Return (X, Y) of the center of cell containing provided text 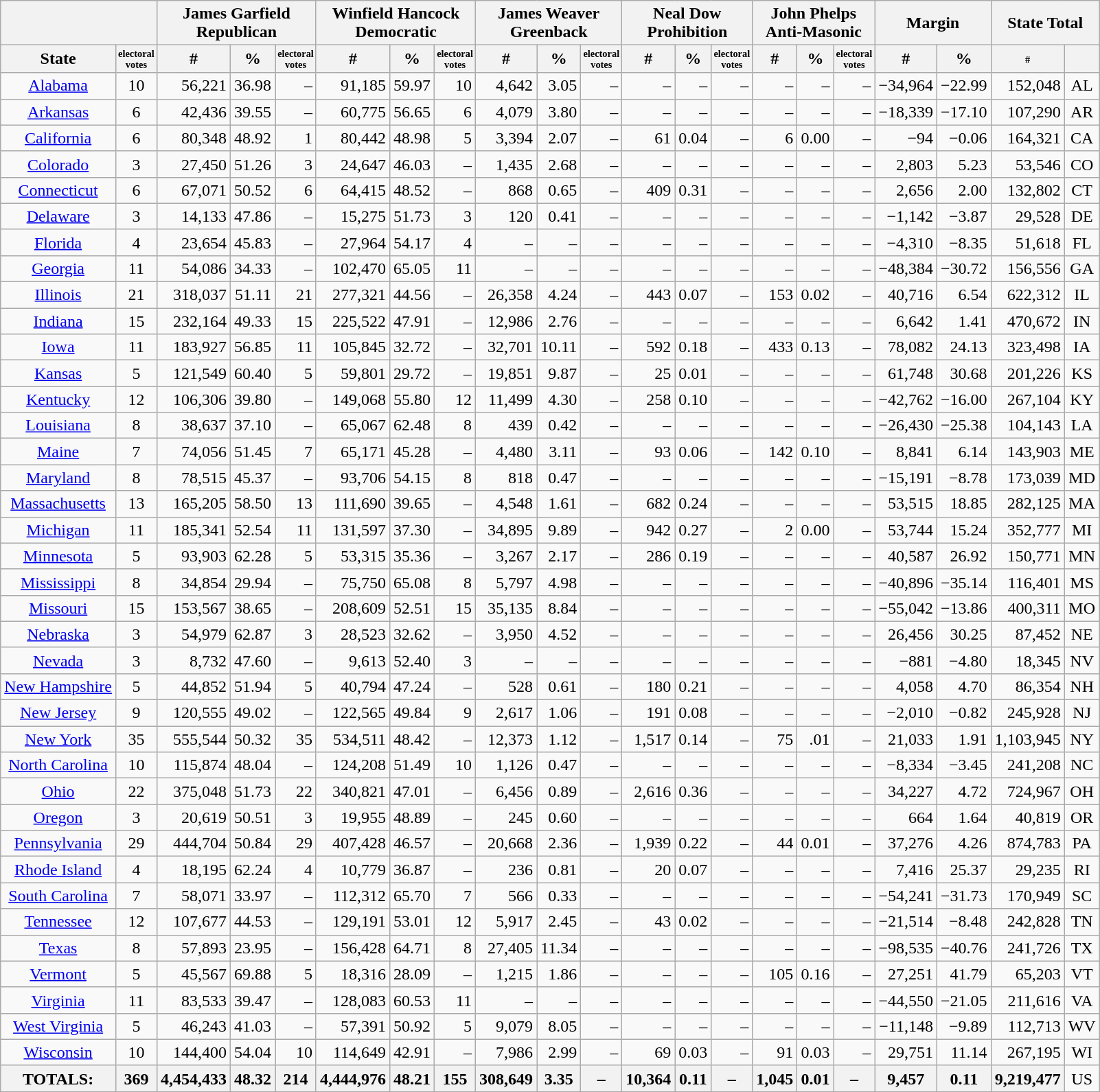
2,616 (648, 791)
NY (1082, 739)
18.85 (964, 504)
45.83 (253, 242)
GA (1082, 268)
444,704 (194, 844)
1,517 (648, 739)
54,979 (194, 634)
−40.76 (964, 948)
0.81 (559, 870)
−8,334 (906, 765)
5,797 (507, 582)
−4.80 (964, 660)
State Total (1045, 23)
26,358 (507, 295)
34,227 (906, 791)
South Carolina (58, 896)
0.16 (816, 974)
78,515 (194, 478)
1,045 (775, 1078)
48.92 (253, 138)
51.49 (412, 765)
27,964 (353, 242)
−21,514 (906, 922)
0.13 (816, 347)
170,949 (1027, 896)
KS (1082, 373)
102,470 (353, 268)
MS (1082, 582)
51,618 (1027, 242)
64.71 (412, 948)
400,311 (1027, 608)
48.98 (412, 138)
61 (648, 138)
0.60 (559, 817)
78,082 (906, 347)
87,452 (1027, 634)
Louisiana (58, 426)
164,321 (1027, 138)
20,668 (507, 844)
1,215 (507, 974)
Georgia (58, 268)
−1,142 (906, 216)
56.65 (412, 112)
John PhelpsAnti-Masonic (814, 23)
.01 (816, 739)
150,771 (1027, 556)
MO (1082, 608)
5.23 (964, 164)
IA (1082, 347)
WI (1082, 1052)
566 (507, 896)
69 (648, 1052)
−55,042 (906, 608)
44 (775, 844)
9,613 (353, 660)
54.17 (412, 242)
42.91 (412, 1052)
18,316 (353, 974)
−4,310 (906, 242)
112,713 (1027, 1026)
Kansas (58, 373)
6,456 (507, 791)
Minnesota (58, 556)
173,039 (1027, 478)
−16.00 (964, 399)
129,191 (353, 922)
43 (648, 922)
Missouri (58, 608)
282,125 (1027, 504)
369 (136, 1078)
47.91 (412, 321)
2 (775, 530)
40,587 (906, 556)
1.06 (559, 713)
15.24 (964, 530)
211,616 (1027, 1000)
60,775 (353, 112)
37,276 (906, 844)
49.84 (412, 713)
New York (58, 739)
3,394 (507, 138)
29,235 (1027, 870)
40,794 (353, 686)
75,750 (353, 582)
50.52 (253, 190)
64,415 (353, 190)
29,751 (906, 1052)
241,208 (1027, 765)
−42,762 (906, 399)
12,373 (507, 739)
46,243 (194, 1026)
69.88 (253, 974)
407,428 (353, 844)
104,143 (1027, 426)
60.40 (253, 373)
61,748 (906, 373)
0.19 (694, 556)
6,642 (906, 321)
50.32 (253, 739)
−54,241 (906, 896)
2.07 (559, 138)
19,955 (353, 817)
Arkansas (58, 112)
534,511 (353, 739)
4.30 (559, 399)
Illinois (58, 295)
44.53 (253, 922)
26,456 (906, 634)
26.92 (964, 556)
−98,535 (906, 948)
80,442 (353, 138)
−26,430 (906, 426)
James WeaverGreenback (549, 23)
93,706 (353, 478)
57,893 (194, 948)
4.70 (964, 686)
439 (507, 426)
6.54 (964, 295)
153,567 (194, 608)
Connecticut (58, 190)
131,597 (353, 530)
9,457 (906, 1078)
California (58, 138)
51.26 (253, 164)
724,967 (1027, 791)
53,515 (906, 504)
2,656 (906, 190)
0.42 (559, 426)
Indiana (58, 321)
24,647 (353, 164)
48.89 (412, 817)
Margin (932, 23)
245,928 (1027, 713)
0.22 (694, 844)
5,917 (507, 922)
47.24 (412, 686)
65.05 (412, 268)
41.03 (253, 1026)
0.65 (559, 190)
267,104 (1027, 399)
James GarfieldRepublican (236, 23)
232,164 (194, 321)
1.41 (964, 321)
241,726 (1027, 948)
VT (1082, 974)
ME (1082, 452)
46.03 (412, 164)
39.55 (253, 112)
0.04 (694, 138)
107,677 (194, 922)
86,354 (1027, 686)
LA (1082, 426)
45,567 (194, 974)
TOTALS: (58, 1078)
201,226 (1027, 373)
Nebraska (58, 634)
111,690 (353, 504)
KY (1082, 399)
AR (1082, 112)
67,071 (194, 190)
1,103,945 (1027, 739)
65,171 (353, 452)
3.11 (559, 452)
8,841 (906, 452)
208,609 (353, 608)
242,828 (1027, 922)
2.76 (559, 321)
286 (648, 556)
51.11 (253, 295)
62.28 (253, 556)
State (58, 59)
28.09 (412, 974)
120,555 (194, 713)
53,546 (1027, 164)
−9.89 (964, 1026)
−44,550 (906, 1000)
144,400 (194, 1052)
65.08 (412, 582)
0.24 (694, 504)
52.51 (412, 608)
Michigan (58, 530)
62.48 (412, 426)
4.72 (964, 791)
214 (296, 1078)
32.72 (412, 347)
49.33 (253, 321)
4,642 (507, 86)
8,732 (194, 660)
CO (1082, 164)
1.12 (559, 739)
Texas (58, 948)
443 (648, 295)
53,315 (353, 556)
US (1082, 1078)
323,498 (1027, 347)
7,986 (507, 1052)
North Carolina (58, 765)
2.00 (964, 190)
115,874 (194, 765)
West Virginia (58, 1026)
65.70 (412, 896)
258 (648, 399)
−15,191 (906, 478)
Pennsylvania (58, 844)
−8.78 (964, 478)
116,401 (1027, 582)
NE (1082, 634)
29.72 (412, 373)
MA (1082, 504)
18,345 (1027, 660)
1.91 (964, 739)
9.87 (559, 373)
56,221 (194, 86)
39.80 (253, 399)
105,845 (353, 347)
NH (1082, 686)
2.99 (559, 1052)
Massachusetts (58, 504)
433 (775, 347)
50.51 (253, 817)
35,135 (507, 608)
32.62 (412, 634)
874,783 (1027, 844)
0.36 (694, 791)
52.40 (412, 660)
New Hampshire (58, 686)
48.52 (412, 190)
52.54 (253, 530)
1,435 (507, 164)
664 (906, 817)
470,672 (1027, 321)
NC (1082, 765)
−0.82 (964, 713)
4.24 (559, 295)
10.11 (559, 347)
Winfield HancockDemocratic (396, 23)
0.31 (694, 190)
−40,896 (906, 582)
1.61 (559, 504)
19,851 (507, 373)
40,819 (1027, 817)
91 (775, 1052)
37.10 (253, 426)
44,852 (194, 686)
54.15 (412, 478)
2,617 (507, 713)
−48,384 (906, 268)
Neal DowProhibition (687, 23)
30.25 (964, 634)
40,716 (906, 295)
25.37 (964, 870)
MN (1082, 556)
62.24 (253, 870)
46.57 (412, 844)
Ohio (58, 791)
50.84 (253, 844)
149,068 (353, 399)
4,454,433 (194, 1078)
MI (1082, 530)
RI (1082, 870)
Vermont (58, 974)
48.21 (412, 1078)
1,939 (648, 844)
352,777 (1027, 530)
143,903 (1027, 452)
Oregon (58, 817)
80,348 (194, 138)
318,037 (194, 295)
0.18 (694, 347)
DE (1082, 216)
0.89 (559, 791)
37.30 (412, 530)
60.53 (412, 1000)
NJ (1082, 713)
Colorado (58, 164)
53,744 (906, 530)
3.05 (559, 86)
6.14 (964, 452)
4.26 (964, 844)
91,185 (353, 86)
Alabama (58, 86)
4.98 (559, 582)
55.80 (412, 399)
45.37 (253, 478)
65,067 (353, 426)
58,071 (194, 896)
3.35 (559, 1078)
34,895 (507, 530)
−21.05 (964, 1000)
4,058 (906, 686)
267,195 (1027, 1052)
48.04 (253, 765)
2,803 (906, 164)
IL (1082, 295)
47.86 (253, 216)
34,854 (194, 582)
9,219,477 (1027, 1078)
277,321 (353, 295)
PA (1082, 844)
−3.45 (964, 765)
27,405 (507, 948)
50.92 (412, 1026)
SC (1082, 896)
30.68 (964, 373)
AL (1082, 86)
−34,964 (906, 86)
622,312 (1027, 295)
56.85 (253, 347)
−30.72 (964, 268)
0.27 (694, 530)
0.41 (559, 216)
128,083 (353, 1000)
−18,339 (906, 112)
107,290 (1027, 112)
Florida (58, 242)
58.50 (253, 504)
0.06 (694, 452)
29,528 (1027, 216)
818 (507, 478)
59.97 (412, 86)
Virginia (58, 1000)
33.97 (253, 896)
20,619 (194, 817)
4,079 (507, 112)
155 (455, 1078)
65,203 (1027, 974)
CA (1082, 138)
18,195 (194, 870)
12,986 (507, 321)
36.87 (412, 870)
TN (1082, 922)
9,079 (507, 1026)
32,701 (507, 347)
36.98 (253, 86)
2.45 (559, 922)
409 (648, 190)
Wisconsin (58, 1052)
MD (1082, 478)
0.61 (559, 686)
28,523 (353, 634)
156,428 (353, 948)
Mississippi (58, 582)
Maryland (58, 478)
0.33 (559, 896)
375,048 (194, 791)
868 (507, 190)
132,802 (1027, 190)
−3.87 (964, 216)
114,649 (353, 1052)
−881 (906, 660)
New Jersey (58, 713)
1.64 (964, 817)
NV (1082, 660)
8.84 (559, 608)
FL (1082, 242)
49.02 (253, 713)
942 (648, 530)
1,126 (507, 765)
39.47 (253, 1000)
VA (1082, 1000)
308,649 (507, 1078)
0.14 (694, 739)
−0.06 (964, 138)
59,801 (353, 373)
41.79 (964, 974)
27,251 (906, 974)
682 (648, 504)
OR (1082, 817)
592 (648, 347)
120 (507, 216)
−8.48 (964, 922)
27,450 (194, 164)
8.05 (559, 1026)
93,903 (194, 556)
45.28 (412, 452)
47.01 (412, 791)
10,779 (353, 870)
124,208 (353, 765)
14,133 (194, 216)
7,416 (906, 870)
24.13 (964, 347)
156,556 (1027, 268)
OH (1082, 791)
−11,148 (906, 1026)
75 (775, 739)
−8.35 (964, 242)
245 (507, 817)
54.04 (253, 1052)
11,499 (507, 399)
21,033 (906, 739)
2.68 (559, 164)
CT (1082, 190)
IN (1082, 321)
4,548 (507, 504)
53.01 (412, 922)
3.80 (559, 112)
51.94 (253, 686)
42,436 (194, 112)
Nevada (58, 660)
WV (1082, 1026)
225,522 (353, 321)
3,950 (507, 634)
112,312 (353, 896)
−13.86 (964, 608)
57,391 (353, 1026)
62.87 (253, 634)
−94 (906, 138)
3,267 (507, 556)
−22.99 (964, 86)
153 (775, 295)
4,444,976 (353, 1078)
34.33 (253, 268)
11.34 (559, 948)
183,927 (194, 347)
54,086 (194, 268)
44.56 (412, 295)
Tennessee (58, 922)
Delaware (58, 216)
0.08 (694, 713)
−2,010 (906, 713)
23,654 (194, 242)
23.95 (253, 948)
93 (648, 452)
1 (296, 138)
74,056 (194, 452)
10,364 (648, 1078)
Iowa (58, 347)
2.36 (559, 844)
9.89 (559, 530)
29.94 (253, 582)
−35.14 (964, 582)
38,637 (194, 426)
47.60 (253, 660)
48.32 (253, 1078)
0.21 (694, 686)
83,533 (194, 1000)
1.86 (559, 974)
121,549 (194, 373)
48.42 (412, 739)
51.45 (253, 452)
−25.38 (964, 426)
35.36 (412, 556)
236 (507, 870)
25 (648, 373)
106,306 (194, 399)
−17.10 (964, 112)
105 (775, 974)
528 (507, 686)
2.17 (559, 556)
152,048 (1027, 86)
165,205 (194, 504)
TX (1082, 948)
38.65 (253, 608)
185,341 (194, 530)
142 (775, 452)
4,480 (507, 452)
4.52 (559, 634)
180 (648, 686)
340,821 (353, 791)
−31.73 (964, 896)
11.14 (964, 1052)
Kentucky (58, 399)
Maine (58, 452)
20 (648, 870)
191 (648, 713)
39.65 (412, 504)
555,544 (194, 739)
122,565 (353, 713)
15,275 (353, 216)
Rhode Island (58, 870)
